Output the [X, Y] coordinate of the center of the cell containing the given text.  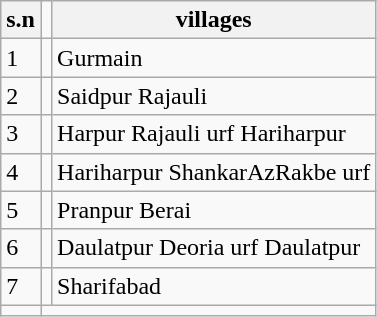
7 [21, 286]
3 [21, 134]
Pranpur Berai [214, 210]
Daulatpur Deoria urf Daulatpur [214, 248]
1 [21, 58]
Hariharpur ShankarAzRakbe urf [214, 172]
s.n [21, 20]
6 [21, 248]
5 [21, 210]
villages [214, 20]
Sharifabad [214, 286]
2 [21, 96]
4 [21, 172]
Harpur Rajauli urf Hariharpur [214, 134]
Saidpur Rajauli [214, 96]
Gurmain [214, 58]
